Detect which cell encompasses the target text, then output its (X, Y) center coordinate. 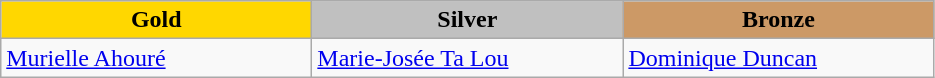
Murielle Ahouré (156, 58)
Gold (156, 20)
Dominique Duncan (778, 58)
Silver (468, 20)
Bronze (778, 20)
Marie-Josée Ta Lou (468, 58)
